Output the [x, y] coordinate of the center of the cell containing the given text.  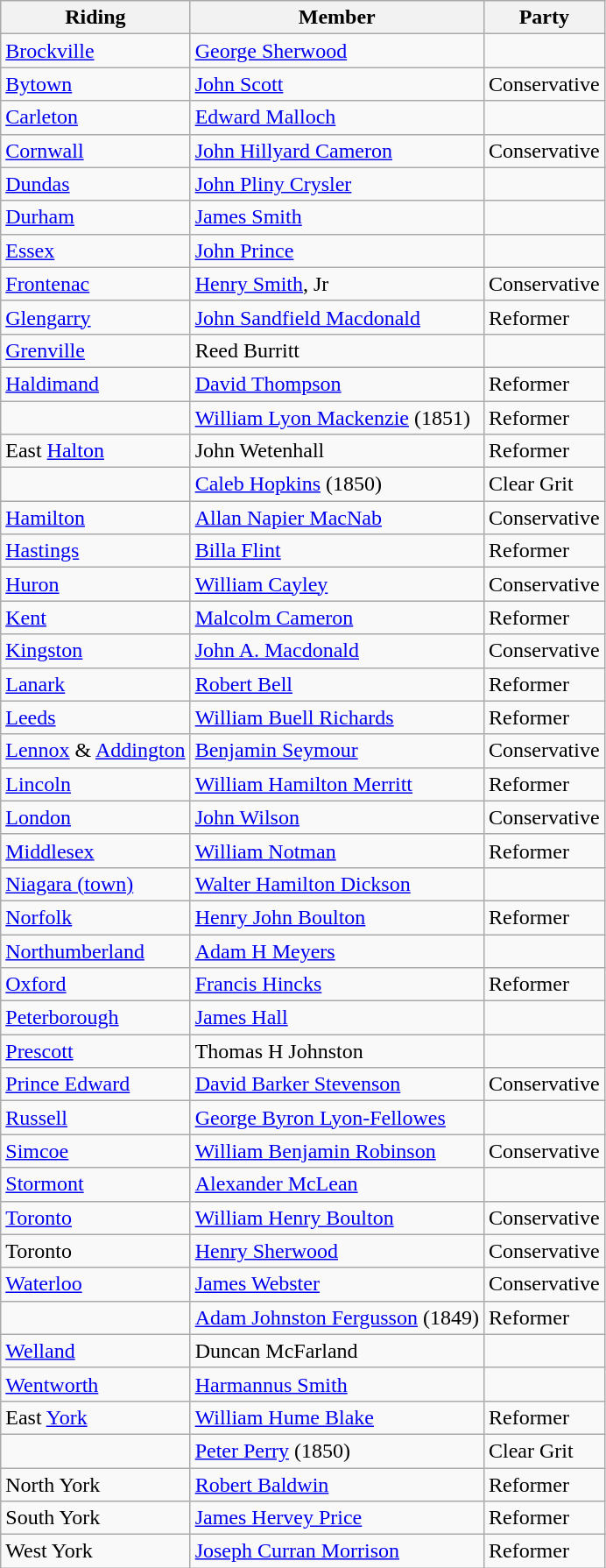
West York [95, 1551]
John A. Macdonald [336, 651]
Glengarry [95, 317]
James Smith [336, 217]
Lanark [95, 684]
Peter Perry (1850) [336, 1451]
Kent [95, 618]
Huron [95, 584]
Prescott [95, 1051]
Norfolk [95, 917]
George Sherwood [336, 51]
Essex [95, 251]
Joseph Curran Morrison [336, 1551]
Edward Malloch [336, 117]
James Hall [336, 1018]
Grenville [95, 350]
James Hervey Price [336, 1518]
Henry Sherwood [336, 1251]
Caleb Hopkins (1850) [336, 484]
London [95, 817]
David Barker Stevenson [336, 1084]
Niagara (town) [95, 884]
Adam Johnston Fergusson (1849) [336, 1317]
Robert Bell [336, 684]
William Hume Blake [336, 1417]
William Hamilton Merritt [336, 784]
Reed Burritt [336, 350]
Brockville [95, 51]
John Hillyard Cameron [336, 151]
George Byron Lyon-Fellowes [336, 1118]
Lincoln [95, 784]
John Scott [336, 84]
Benjamin Seymour [336, 751]
Middlesex [95, 851]
James Webster [336, 1284]
Northumberland [95, 950]
Riding [95, 18]
Oxford [95, 985]
South York [95, 1518]
William Buell Richards [336, 717]
East Halton [95, 451]
John Sandfield Macdonald [336, 317]
Robert Baldwin [336, 1485]
Waterloo [95, 1284]
Francis Hincks [336, 985]
Alexander McLean [336, 1184]
Prince Edward [95, 1084]
John Pliny Crysler [336, 184]
Walter Hamilton Dickson [336, 884]
Simcoe [95, 1151]
Wentworth [95, 1384]
Peterborough [95, 1018]
Lennox & Addington [95, 751]
John Prince [336, 251]
North York [95, 1485]
Russell [95, 1118]
William Benjamin Robinson [336, 1151]
Dundas [95, 184]
Harmannus Smith [336, 1384]
Haldimand [95, 384]
Party [544, 18]
Duncan McFarland [336, 1351]
William Henry Boulton [336, 1218]
John Wilson [336, 817]
Thomas H Johnston [336, 1051]
Malcolm Cameron [336, 618]
Leeds [95, 717]
Hamilton [95, 518]
Stormont [95, 1184]
Durham [95, 217]
William Cayley [336, 584]
Henry John Boulton [336, 917]
Adam H Meyers [336, 950]
Carleton [95, 117]
Hastings [95, 551]
Bytown [95, 84]
Billa Flint [336, 551]
William Notman [336, 851]
John Wetenhall [336, 451]
Welland [95, 1351]
Henry Smith, Jr [336, 284]
Member [336, 18]
Cornwall [95, 151]
Kingston [95, 651]
David Thompson [336, 384]
East York [95, 1417]
Allan Napier MacNab [336, 518]
Frontenac [95, 284]
William Lyon Mackenzie (1851) [336, 418]
